Locate the cell with the specified text and output its [x, y] center coordinate. 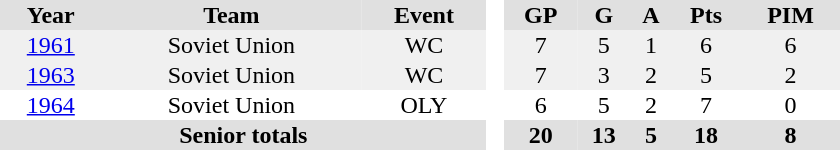
3 [604, 75]
1 [652, 45]
GP [541, 15]
13 [604, 135]
Pts [706, 15]
A [652, 15]
1961 [51, 45]
OLY [424, 105]
18 [706, 135]
G [604, 15]
Event [424, 15]
8 [790, 135]
PIM [790, 15]
1964 [51, 105]
Senior totals [244, 135]
Team [232, 15]
20 [541, 135]
1963 [51, 75]
Year [51, 15]
0 [790, 105]
